Determine the (X, Y) coordinate at the center of the cell enclosing the given text.  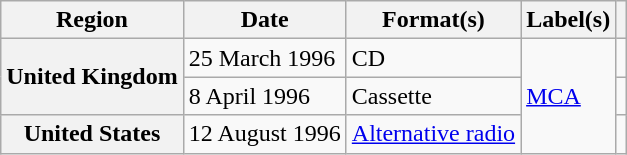
MCA (568, 96)
CD (433, 58)
8 April 1996 (264, 96)
United Kingdom (92, 77)
25 March 1996 (264, 58)
Alternative radio (433, 134)
12 August 1996 (264, 134)
Date (264, 20)
Region (92, 20)
Format(s) (433, 20)
United States (92, 134)
Label(s) (568, 20)
Cassette (433, 96)
